Pinpoint the cell where the given text exists, returning its [x, y] midpoint coordinate. 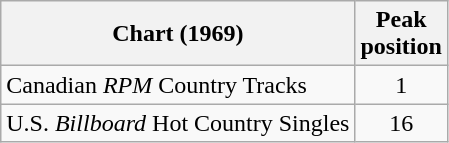
16 [401, 123]
Chart (1969) [178, 34]
1 [401, 85]
U.S. Billboard Hot Country Singles [178, 123]
Peakposition [401, 34]
Canadian RPM Country Tracks [178, 85]
